Capture the cell that displays the provided text and extract its (x, y) central coordinate. 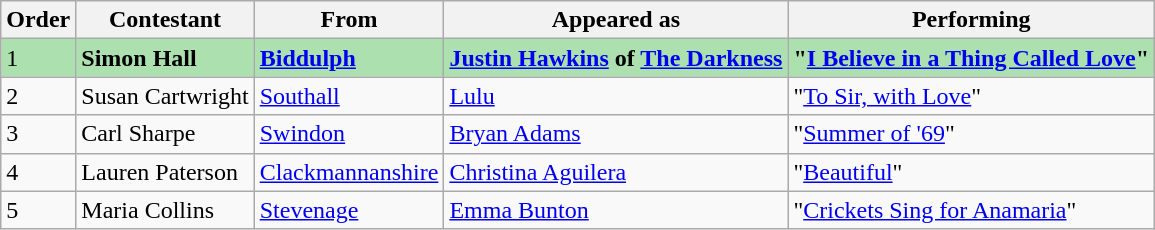
Southall (349, 96)
"I Believe in a Thing Called Love" (972, 58)
Clackmannanshire (349, 172)
Christina Aguilera (616, 172)
Stevenage (349, 210)
From (349, 20)
Simon Hall (165, 58)
Biddulph (349, 58)
Carl Sharpe (165, 134)
Appeared as (616, 20)
3 (38, 134)
4 (38, 172)
Lulu (616, 96)
Maria Collins (165, 210)
Justin Hawkins of The Darkness (616, 58)
Bryan Adams (616, 134)
5 (38, 210)
Order (38, 20)
Contestant (165, 20)
2 (38, 96)
Swindon (349, 134)
Lauren Paterson (165, 172)
1 (38, 58)
"Crickets Sing for Anamaria" (972, 210)
Emma Bunton (616, 210)
"Summer of '69" (972, 134)
"Beautiful" (972, 172)
Performing (972, 20)
"To Sir, with Love" (972, 96)
Susan Cartwright (165, 96)
